Locate the cell with the specified text and output its [x, y] center coordinate. 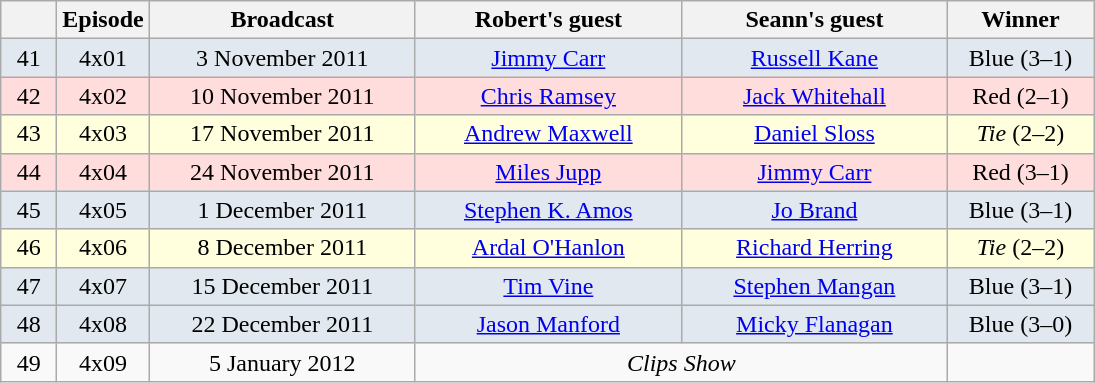
Red (2–1) [1020, 96]
22 December 2011 [282, 324]
Daniel Sloss [814, 134]
Episode [103, 20]
10 November 2011 [282, 96]
4x03 [103, 134]
Ardal O'Hanlon [548, 248]
4x08 [103, 324]
24 November 2011 [282, 172]
Miles Jupp [548, 172]
Andrew Maxwell [548, 134]
3 November 2011 [282, 58]
47 [29, 286]
5 January 2012 [282, 362]
4x01 [103, 58]
4x06 [103, 248]
Seann's guest [814, 20]
4x07 [103, 286]
17 November 2011 [282, 134]
Blue (3–0) [1020, 324]
43 [29, 134]
4x09 [103, 362]
Tim Vine [548, 286]
Broadcast [282, 20]
Russell Kane [814, 58]
Clips Show [681, 362]
48 [29, 324]
15 December 2011 [282, 286]
Winner [1020, 20]
44 [29, 172]
8 December 2011 [282, 248]
49 [29, 362]
Red (3–1) [1020, 172]
Jo Brand [814, 210]
42 [29, 96]
45 [29, 210]
4x04 [103, 172]
Jack Whitehall [814, 96]
Richard Herring [814, 248]
46 [29, 248]
1 December 2011 [282, 210]
Micky Flanagan [814, 324]
Stephen Mangan [814, 286]
41 [29, 58]
Chris Ramsey [548, 96]
4x05 [103, 210]
4x02 [103, 96]
Jason Manford [548, 324]
Stephen K. Amos [548, 210]
Robert's guest [548, 20]
